From the cell containing the given text, extract its center point as [x, y] coordinate. 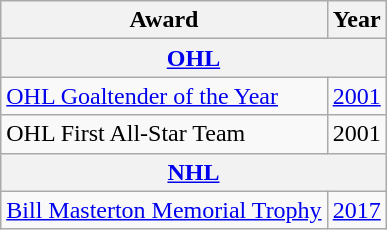
2017 [356, 210]
Bill Masterton Memorial Trophy [164, 210]
Year [356, 20]
OHL First All-Star Team [164, 134]
Award [164, 20]
OHL Goaltender of the Year [164, 96]
NHL [194, 172]
OHL [194, 58]
